From the cell containing the given text, extract its center point as (x, y) coordinate. 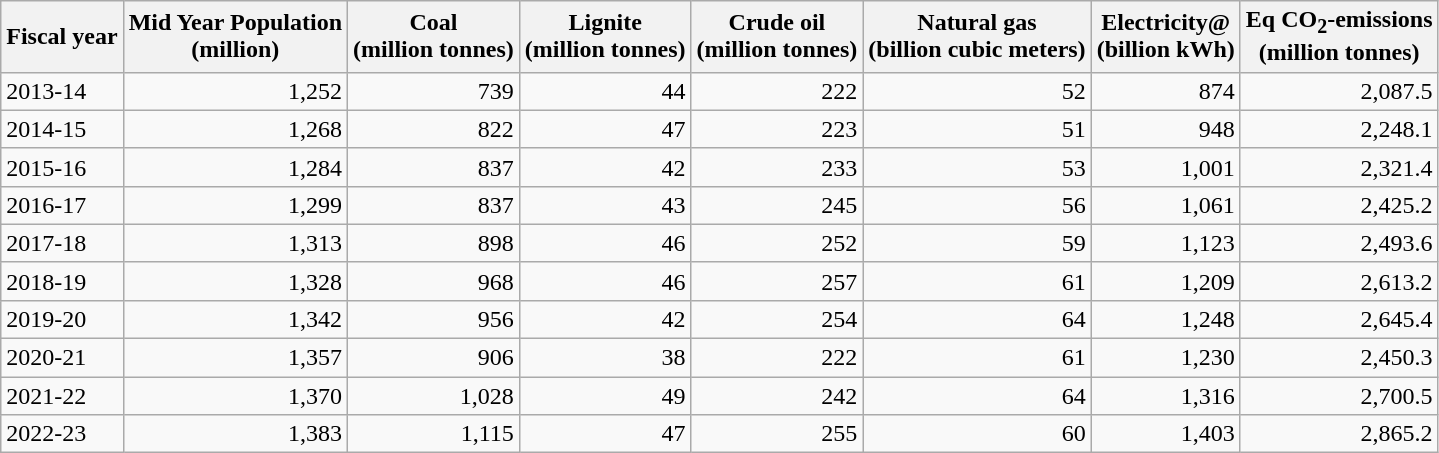
1,209 (1166, 281)
2,493.6 (1339, 243)
906 (434, 358)
52 (977, 91)
2015-16 (62, 167)
1,248 (1166, 319)
43 (605, 205)
60 (977, 434)
51 (977, 129)
2022-23 (62, 434)
2,450.3 (1339, 358)
Fiscal year (62, 36)
223 (777, 129)
1,230 (1166, 358)
2,645.4 (1339, 319)
245 (777, 205)
Coal(million tonnes) (434, 36)
1,115 (434, 434)
1,403 (1166, 434)
56 (977, 205)
2,321.4 (1339, 167)
Eq CO2-emissions(million tonnes) (1339, 36)
53 (977, 167)
1,328 (235, 281)
Crude oil(million tonnes) (777, 36)
44 (605, 91)
1,001 (1166, 167)
874 (1166, 91)
2,865.2 (1339, 434)
1,299 (235, 205)
59 (977, 243)
956 (434, 319)
2,613.2 (1339, 281)
898 (434, 243)
2013-14 (62, 91)
255 (777, 434)
Mid Year Population(million) (235, 36)
1,028 (434, 396)
257 (777, 281)
38 (605, 358)
2021-22 (62, 396)
2,425.2 (1339, 205)
948 (1166, 129)
1,123 (1166, 243)
968 (434, 281)
1,284 (235, 167)
Lignite(million tonnes) (605, 36)
822 (434, 129)
1,268 (235, 129)
2020-21 (62, 358)
1,313 (235, 243)
Electricity@(billion kWh) (1166, 36)
2014-15 (62, 129)
49 (605, 396)
2017-18 (62, 243)
1,357 (235, 358)
1,316 (1166, 396)
2,248.1 (1339, 129)
242 (777, 396)
Natural gas(billion cubic meters) (977, 36)
2019-20 (62, 319)
2016-17 (62, 205)
1,383 (235, 434)
2018-19 (62, 281)
252 (777, 243)
254 (777, 319)
2,087.5 (1339, 91)
1,061 (1166, 205)
739 (434, 91)
1,252 (235, 91)
2,700.5 (1339, 396)
233 (777, 167)
1,370 (235, 396)
1,342 (235, 319)
